Extract the (x, y) coordinate from the center of the cell holding the provided text.  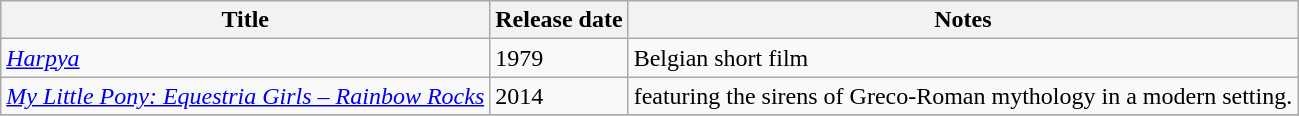
Belgian short film (963, 58)
1979 (559, 58)
Harpya (246, 58)
featuring the sirens of Greco-Roman mythology in a modern setting. (963, 96)
My Little Pony: Equestria Girls – Rainbow Rocks (246, 96)
Notes (963, 20)
Release date (559, 20)
Title (246, 20)
2014 (559, 96)
